Search for the cell housing the specified text and yield its (x, y) center coordinate. 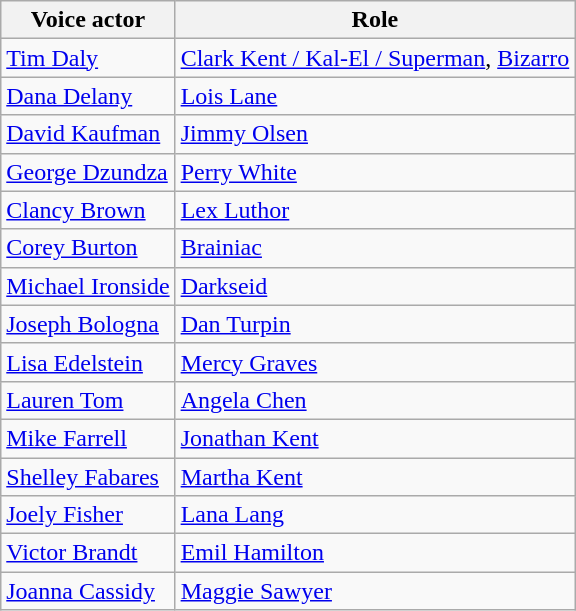
Mike Farrell (88, 438)
Clancy Brown (88, 210)
Victor Brandt (88, 553)
Joanna Cassidy (88, 591)
Role (375, 20)
Lauren Tom (88, 400)
Corey Burton (88, 248)
Lisa Edelstein (88, 362)
Joseph Bologna (88, 324)
Maggie Sawyer (375, 591)
Shelley Fabares (88, 477)
Tim Daly (88, 58)
Martha Kent (375, 477)
Angela Chen (375, 400)
Mercy Graves (375, 362)
Lana Lang (375, 515)
Voice actor (88, 20)
Joely Fisher (88, 515)
Lois Lane (375, 96)
David Kaufman (88, 134)
Dan Turpin (375, 324)
Lex Luthor (375, 210)
Darkseid (375, 286)
George Dzundza (88, 172)
Emil Hamilton (375, 553)
Brainiac (375, 248)
Jimmy Olsen (375, 134)
Dana Delany (88, 96)
Clark Kent / Kal-El / Superman, Bizarro (375, 58)
Jonathan Kent (375, 438)
Michael Ironside (88, 286)
Perry White (375, 172)
